Extract the [X, Y] coordinate from the center of the cell holding the provided text.  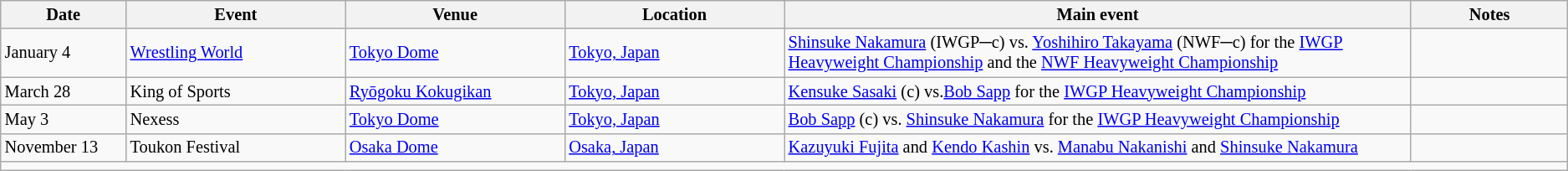
Bob Sapp (c) vs. Shinsuke Nakamura for the IWGP Heavyweight Championship [1098, 119]
Date [64, 14]
March 28 [64, 91]
Ryōgoku Kokugikan [455, 91]
Venue [455, 14]
Shinsuke Nakamura (IWGP─c) vs. Yoshihiro Takayama (NWF─c) for the IWGP Heavyweight Championship and the NWF Heavyweight Championship [1098, 53]
Main event [1098, 14]
Wrestling World [236, 53]
May 3 [64, 119]
Osaka Dome [455, 148]
Nexess [236, 119]
Event [236, 14]
November 13 [64, 148]
Kazuyuki Fujita and Kendo Kashin vs. Manabu Nakanishi and Shinsuke Nakamura [1098, 148]
Osaka, Japan [674, 148]
January 4 [64, 53]
King of Sports [236, 91]
Location [674, 14]
Notes [1489, 14]
Toukon Festival [236, 148]
Kensuke Sasaki (c) vs.Bob Sapp for the IWGP Heavyweight Championship [1098, 91]
